Return (X, Y) of the center of cell containing provided text 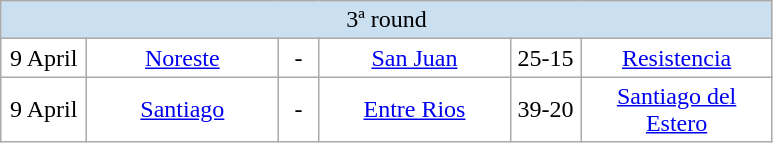
Santiago del Estero (676, 110)
39-20 (546, 110)
Resistencia (676, 58)
San Juan (414, 58)
Santiago (182, 110)
3ª round (386, 20)
25-15 (546, 58)
Noreste (182, 58)
Entre Rios (414, 110)
